Provide the [X, Y] coordinate of the cell's center where the given text is located.  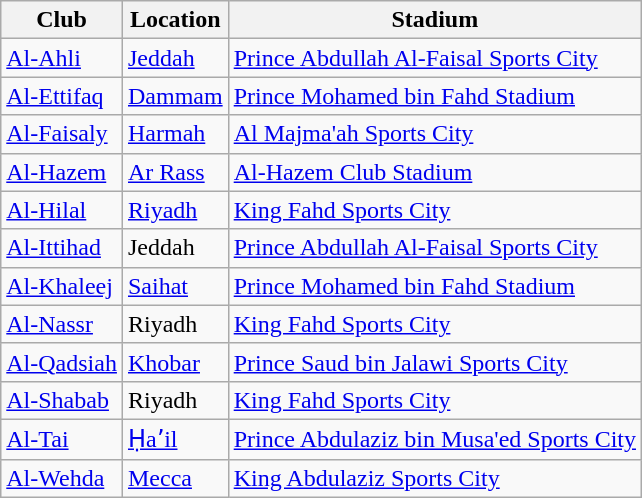
Saihat [175, 286]
Al-Hazem Club Stadium [434, 172]
Al-Hazem [62, 172]
Mecca [175, 478]
Dammam [175, 96]
Harmah [175, 134]
Al-Nassr [62, 324]
Al-Ettifaq [62, 96]
Ar Rass [175, 172]
Ḥaʼil [175, 439]
Location [175, 20]
Al-Wehda [62, 478]
Al-Ittihad [62, 248]
Al Majma'ah Sports City [434, 134]
Prince Saud bin Jalawi Sports City [434, 362]
Al-Khaleej [62, 286]
Al-Faisaly [62, 134]
Al-Hilal [62, 210]
Al-Tai [62, 439]
Khobar [175, 362]
Al-Shabab [62, 400]
Club [62, 20]
King Abdulaziz Sports City [434, 478]
Prince Abdulaziz bin Musa'ed Sports City [434, 439]
Al-Qadsiah [62, 362]
Stadium [434, 20]
Al-Ahli [62, 58]
